Detect which cell encompasses the target text, then output its (x, y) center coordinate. 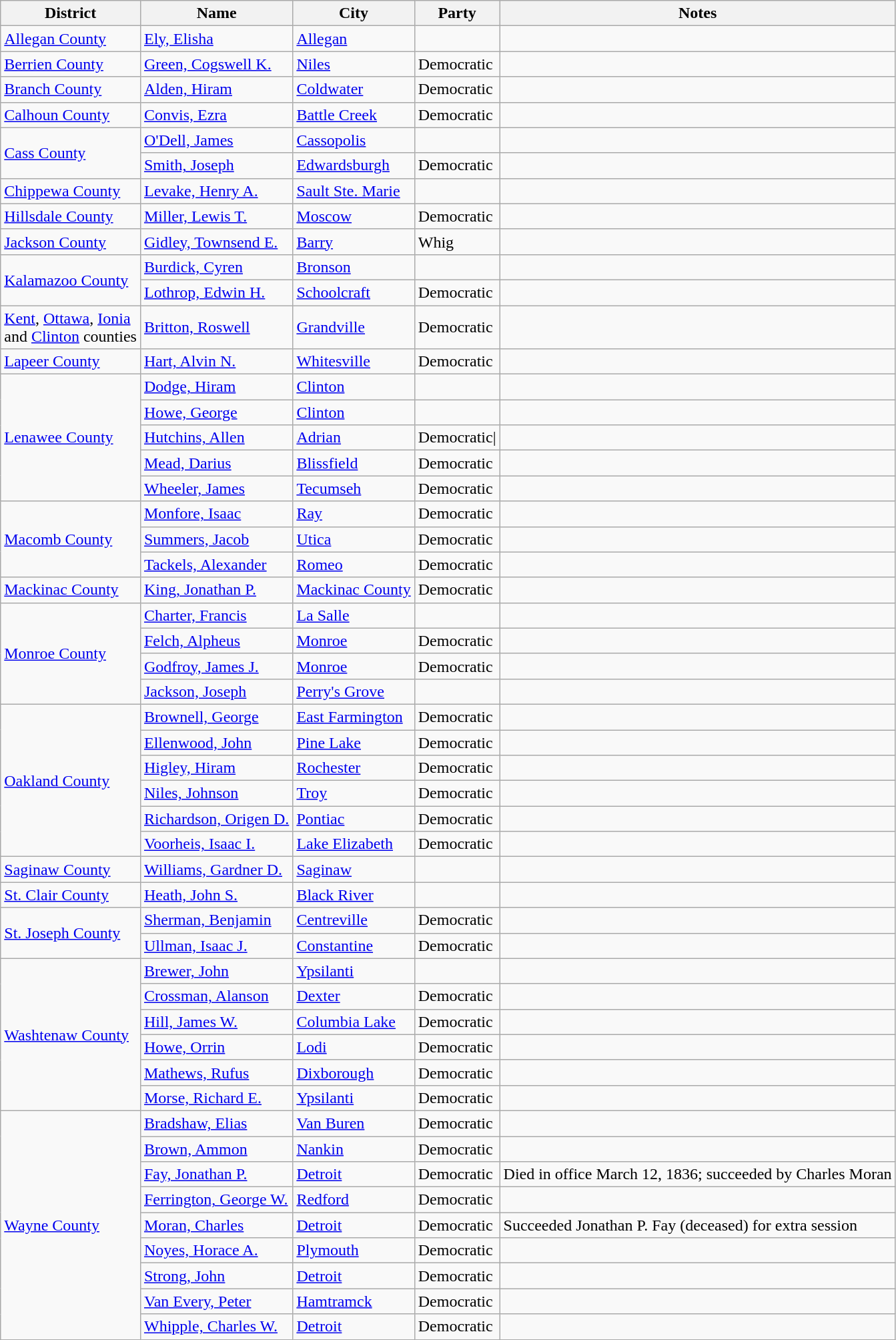
Perry's Grove (354, 691)
Constantine (354, 946)
Ray (354, 514)
Name (216, 13)
Saginaw County (71, 870)
Chippewa County (71, 191)
Berrien County (71, 64)
Columbia Lake (354, 1022)
Black River (354, 895)
Allegan County (71, 39)
Summers, Jacob (216, 539)
Williams, Gardner D. (216, 870)
Monroe County (71, 653)
Smith, Joseph (216, 165)
Lothrop, Edwin H. (216, 292)
Morse, Richard E. (216, 1098)
Sherman, Benjamin (216, 920)
Ullman, Isaac J. (216, 946)
Higley, Hiram (216, 768)
Bronson (354, 267)
Romeo (354, 565)
Whig (457, 242)
Calhoun County (71, 115)
Van Every, Peter (216, 1301)
Noyes, Horace A. (216, 1251)
Charter, Francis (216, 615)
Britton, Roswell (216, 327)
Battle Creek (354, 115)
Oakland County (71, 780)
Died in office March 12, 1836; succeeded by Charles Moran (698, 1175)
Godfroy, James J. (216, 666)
Whipple, Charles W. (216, 1327)
Schoolcraft (354, 292)
Niles (354, 64)
Lapeer County (71, 362)
Burdick, Cyren (216, 267)
Sault Ste. Marie (354, 191)
Richardson, Origen D. (216, 819)
Adrian (354, 438)
Moran, Charles (216, 1225)
Coldwater (354, 89)
Levake, Henry A. (216, 191)
Hamtramck (354, 1301)
Centreville (354, 920)
Tecumseh (354, 488)
Brownell, George (216, 717)
Miller, Lewis T. (216, 216)
East Farmington (354, 717)
Hutchins, Allen (216, 438)
Wheeler, James (216, 488)
Jackson County (71, 242)
Troy (354, 793)
Mead, Darius (216, 463)
Kent, Ottawa, Ioniaand Clinton counties (71, 327)
Edwardsburgh (354, 165)
Lake Elizabeth (354, 844)
King, Jonathan P. (216, 590)
Lodi (354, 1047)
Saginaw (354, 870)
Voorheis, Isaac I. (216, 844)
District (71, 13)
Notes (698, 13)
Niles, Johnson (216, 793)
City (354, 13)
Dodge, Hiram (216, 387)
Howe, George (216, 412)
Nankin (354, 1148)
La Salle (354, 615)
Blissfield (354, 463)
Brown, Ammon (216, 1148)
Gidley, Townsend E. (216, 242)
Allegan (354, 39)
Plymouth (354, 1251)
Hillsdale County (71, 216)
Green, Cogswell K. (216, 64)
Macomb County (71, 539)
Hill, James W. (216, 1022)
Grandville (354, 327)
Ellenwood, John (216, 743)
Cass County (71, 153)
Party (457, 13)
Convis, Ezra (216, 115)
Bradshaw, Elias (216, 1123)
Ferrington, George W. (216, 1200)
St. Clair County (71, 895)
Van Buren (354, 1123)
Monfore, Isaac (216, 514)
Branch County (71, 89)
Barry (354, 242)
Dixborough (354, 1072)
Succeeded Jonathan P. Fay (deceased) for extra session (698, 1225)
Crossman, Alanson (216, 996)
Utica (354, 539)
Whitesville (354, 362)
Ely, Elisha (216, 39)
Strong, John (216, 1276)
Dexter (354, 996)
Fay, Jonathan P. (216, 1175)
Wayne County (71, 1225)
Washtenaw County (71, 1034)
Moscow (354, 216)
Brewer, John (216, 971)
Pontiac (354, 819)
Howe, Orrin (216, 1047)
Heath, John S. (216, 895)
St. Joseph County (71, 933)
Alden, Hiram (216, 89)
Redford (354, 1200)
Rochester (354, 768)
Jackson, Joseph (216, 691)
Lenawee County (71, 438)
Cassopolis (354, 140)
Kalamazoo County (71, 280)
Felch, Alpheus (216, 641)
Pine Lake (354, 743)
Tackels, Alexander (216, 565)
O'Dell, James (216, 140)
Hart, Alvin N. (216, 362)
Democratic| (457, 438)
Mathews, Rufus (216, 1072)
